Determine the [x, y] coordinate at the center of the cell enclosing the given text.  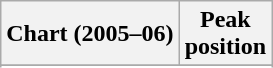
Chart (2005–06) [90, 34]
Peakposition [225, 34]
